Scan for the cell matching the given text and deliver its (X, Y) coordinate at center. 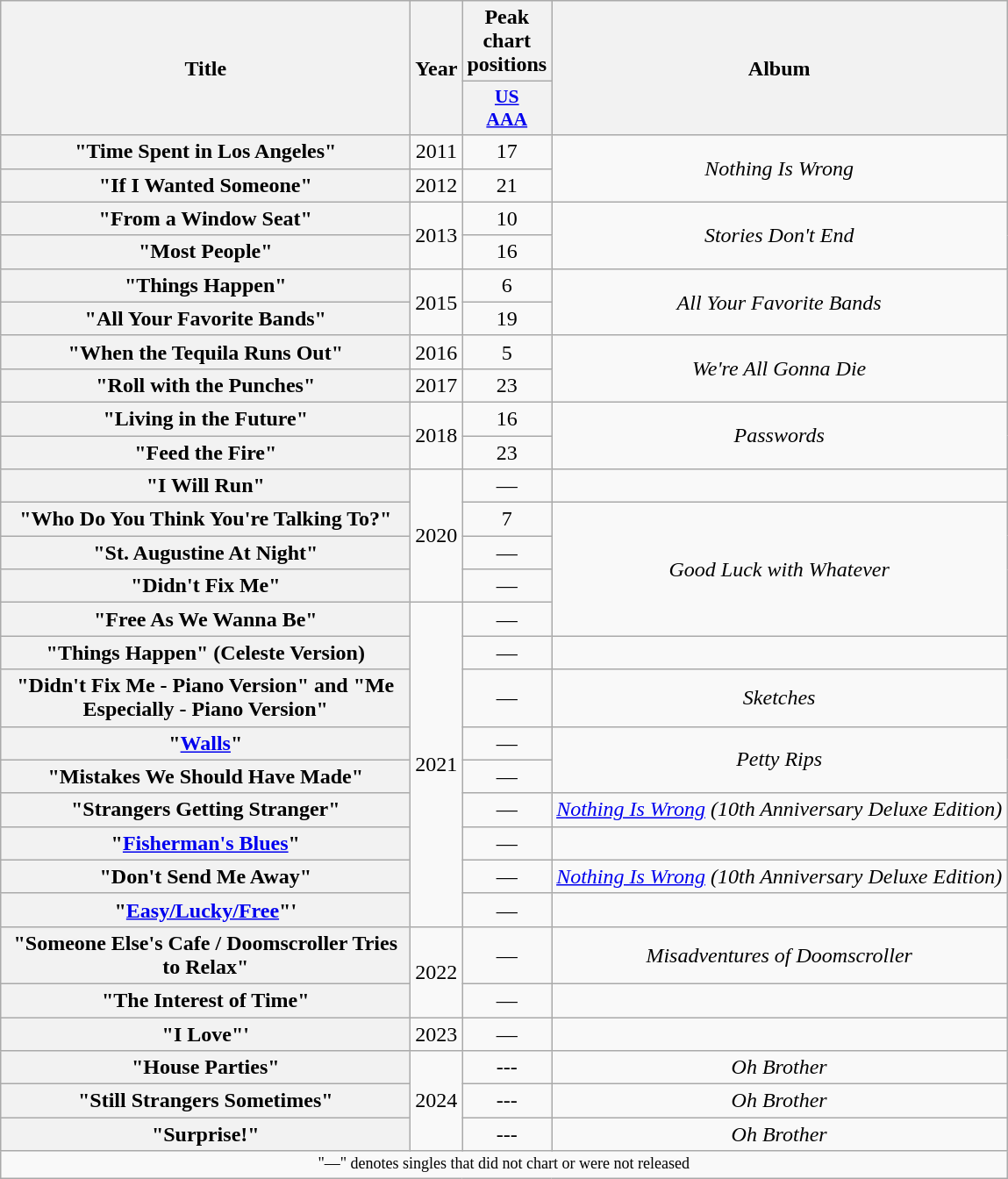
2017 (437, 385)
7 (507, 519)
"St. Augustine At Night" (205, 553)
Good Luck with Whatever (779, 569)
2012 (437, 185)
Passwords (779, 435)
Misadventures of Doomscroller (779, 954)
2023 (437, 1034)
17 (507, 152)
"Walls" (205, 743)
"Roll with the Punches" (205, 385)
5 (507, 352)
All Your Favorite Bands (779, 302)
Stories Don't End (779, 235)
"Didn't Fix Me - Piano Version" and "Me Especially - Piano Version" (205, 698)
2021 (437, 765)
2016 (437, 352)
21 (507, 185)
"From a Window Seat" (205, 218)
Petty Rips (779, 760)
Nothing Is Wrong (779, 168)
"Living in the Future" (205, 418)
"All Your Favorite Bands" (205, 318)
We're All Gonna Die (779, 368)
2015 (437, 302)
"Someone Else's Cafe / Doomscroller Tries to Relax" (205, 954)
2020 (437, 536)
"Easy/Lucky/Free"' (205, 910)
2011 (437, 152)
USAAA (507, 109)
2013 (437, 235)
"Things Happen" (Celeste Version) (205, 653)
Title (205, 68)
"Fisherman's Blues" (205, 843)
"House Parties" (205, 1068)
2024 (437, 1101)
"The Interest of Time" (205, 1000)
"Surprise!" (205, 1134)
Year (437, 68)
"Who Do You Think You're Talking To?" (205, 519)
Album (779, 68)
2022 (437, 972)
6 (507, 285)
"If I Wanted Someone" (205, 185)
"Things Happen" (205, 285)
"Most People" (205, 252)
"Didn't Fix Me" (205, 586)
"Don't Send Me Away" (205, 876)
"Mistakes We Should Have Made" (205, 776)
"Free As We Wanna Be" (205, 619)
"I Love"' (205, 1034)
"Still Strangers Sometimes" (205, 1101)
Peak chart positions (507, 41)
"When the Tequila Runs Out" (205, 352)
2018 (437, 435)
Sketches (779, 698)
19 (507, 318)
"—" denotes singles that did not chart or were not released (504, 1165)
"Feed the Fire" (205, 452)
"Time Spent in Los Angeles" (205, 152)
"Strangers Getting Stranger" (205, 810)
10 (507, 218)
"I Will Run" (205, 486)
